Output the [x, y] coordinate of the center of the cell containing the given text.  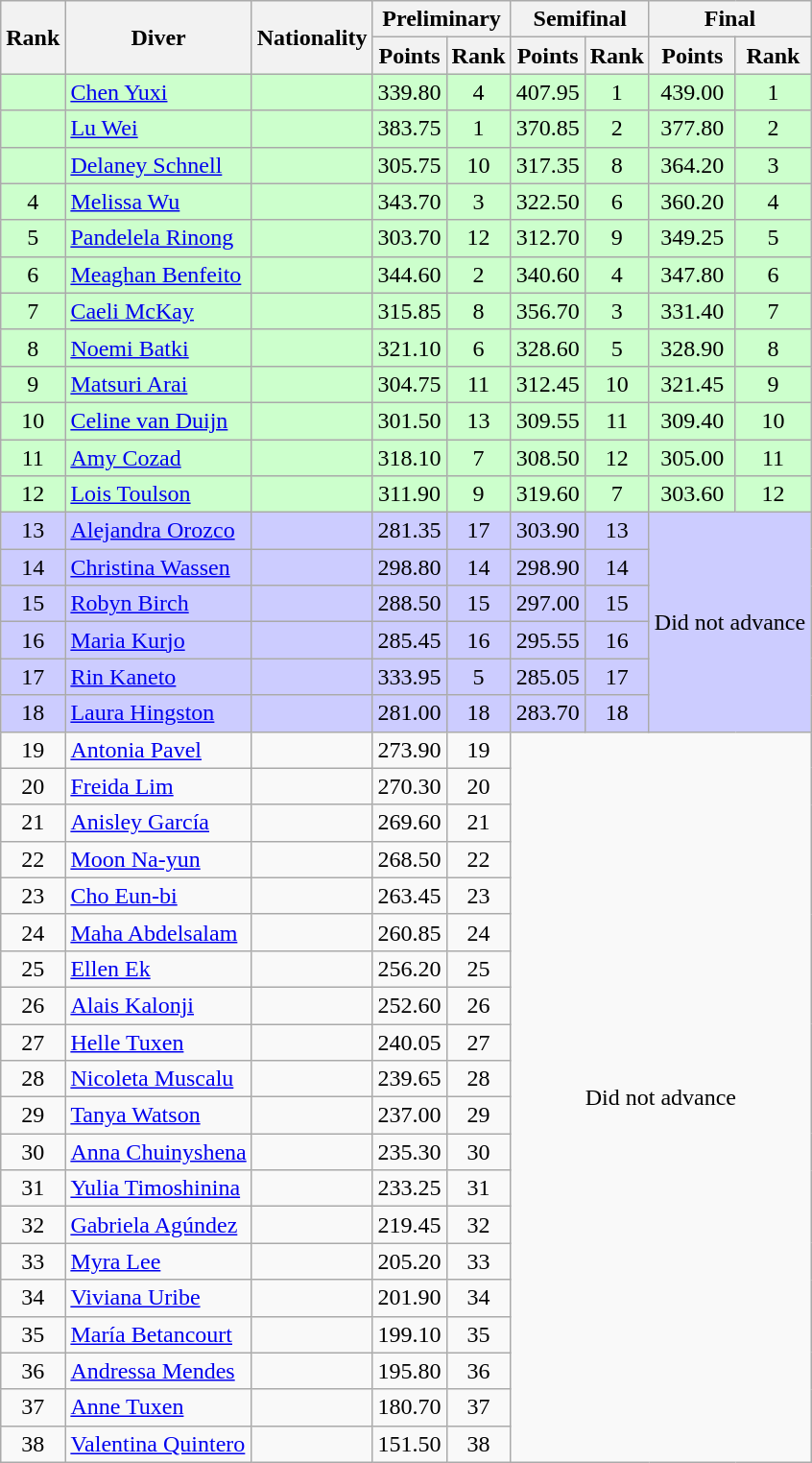
311.90 [409, 494]
Maria Kurjo [158, 640]
Valentina Quintero [158, 1444]
328.60 [547, 348]
301.50 [409, 420]
308.50 [547, 458]
Andressa Mendes [158, 1371]
281.00 [409, 713]
343.70 [409, 202]
199.10 [409, 1334]
Maha Abdelsalam [158, 932]
321.45 [692, 384]
233.25 [409, 1188]
Rin Kaneto [158, 677]
281.35 [409, 531]
237.00 [409, 1115]
Chen Yuxi [158, 92]
Tanya Watson [158, 1115]
349.25 [692, 238]
273.90 [409, 750]
180.70 [409, 1407]
Melissa Wu [158, 202]
151.50 [409, 1444]
Meaghan Benfeito [158, 275]
Gabriela Agúndez [158, 1225]
383.75 [409, 129]
219.45 [409, 1225]
Antonia Pavel [158, 750]
Nationality [312, 37]
407.95 [547, 92]
Lu Wei [158, 129]
319.60 [547, 494]
309.55 [547, 420]
Freida Lim [158, 786]
Cho Eun-bi [158, 896]
Helle Tuxen [158, 1042]
239.65 [409, 1079]
364.20 [692, 165]
Alais Kalonji [158, 1005]
285.05 [547, 677]
Yulia Timoshinina [158, 1188]
252.60 [409, 1005]
Laura Hingston [158, 713]
356.70 [547, 311]
333.95 [409, 677]
283.70 [547, 713]
331.40 [692, 311]
328.90 [692, 348]
312.45 [547, 384]
304.75 [409, 384]
317.35 [547, 165]
Viviana Uribe [158, 1298]
Anisley García [158, 823]
Amy Cozad [158, 458]
322.50 [547, 202]
285.45 [409, 640]
Christina Wassen [158, 567]
Robyn Birch [158, 604]
235.30 [409, 1152]
309.40 [692, 420]
312.70 [547, 238]
305.00 [692, 458]
318.10 [409, 458]
Final [729, 19]
298.90 [547, 567]
Caeli McKay [158, 311]
297.00 [547, 604]
315.85 [409, 311]
Celine van Duijn [158, 420]
269.60 [409, 823]
305.75 [409, 165]
260.85 [409, 932]
Anne Tuxen [158, 1407]
195.80 [409, 1371]
Ellen Ek [158, 969]
María Betancourt [158, 1334]
Matsuri Arai [158, 384]
347.80 [692, 275]
298.80 [409, 567]
268.50 [409, 859]
321.10 [409, 348]
Myra Lee [158, 1261]
377.80 [692, 129]
256.20 [409, 969]
Lois Toulson [158, 494]
240.05 [409, 1042]
Delaney Schnell [158, 165]
Preliminary [442, 19]
Anna Chuinyshena [158, 1152]
295.55 [547, 640]
Moon Na-yun [158, 859]
263.45 [409, 896]
370.85 [547, 129]
Diver [158, 37]
340.60 [547, 275]
Semifinal [580, 19]
303.60 [692, 494]
344.60 [409, 275]
Pandelela Rinong [158, 238]
270.30 [409, 786]
288.50 [409, 604]
Nicoleta Muscalu [158, 1079]
360.20 [692, 202]
Noemi Batki [158, 348]
339.80 [409, 92]
Alejandra Orozco [158, 531]
205.20 [409, 1261]
439.00 [692, 92]
303.70 [409, 238]
303.90 [547, 531]
201.90 [409, 1298]
